Capture the cell that displays the provided text and extract its [x, y] central coordinate. 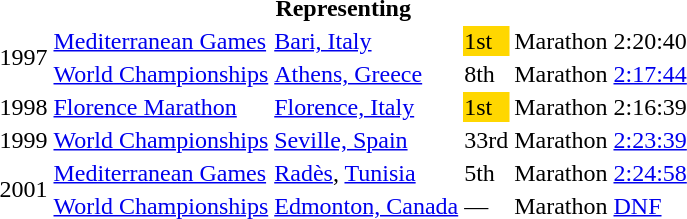
8th [486, 74]
5th [486, 173]
Florence Marathon [161, 107]
Bari, Italy [366, 41]
Radès, Tunisia [366, 173]
Florence, Italy [366, 107]
Seville, Spain [366, 140]
33rd [486, 140]
Athens, Greece [366, 74]
